Identify which cell holds the provided text, then report its [X, Y] central coordinate. 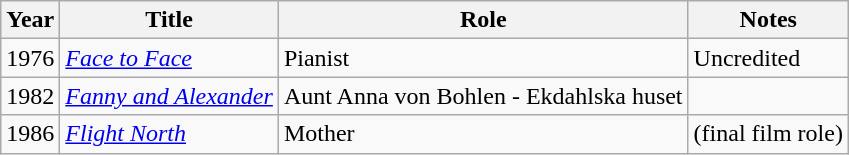
1982 [30, 96]
1986 [30, 134]
Aunt Anna von Bohlen - Ekdahlska huset [483, 96]
Uncredited [768, 58]
Role [483, 20]
Fanny and Alexander [170, 96]
Notes [768, 20]
1976 [30, 58]
Year [30, 20]
Title [170, 20]
Pianist [483, 58]
Mother [483, 134]
Face to Face [170, 58]
Flight North [170, 134]
(final film role) [768, 134]
